Find where the given text appears and provide that cell's center as [X, Y] coordinate. 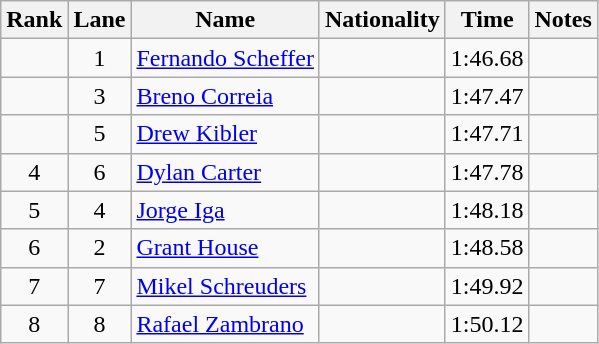
1:47.71 [487, 134]
Dylan Carter [226, 172]
Lane [100, 20]
Fernando Scheffer [226, 58]
2 [100, 248]
Mikel Schreuders [226, 286]
1 [100, 58]
Name [226, 20]
1:47.78 [487, 172]
Jorge Iga [226, 210]
Rank [34, 20]
1:47.47 [487, 96]
Notes [563, 20]
1:48.58 [487, 248]
Drew Kibler [226, 134]
1:48.18 [487, 210]
Rafael Zambrano [226, 324]
Time [487, 20]
Breno Correia [226, 96]
1:50.12 [487, 324]
1:49.92 [487, 286]
Nationality [382, 20]
Grant House [226, 248]
1:46.68 [487, 58]
3 [100, 96]
